Search for the cell housing the specified text and yield its (x, y) center coordinate. 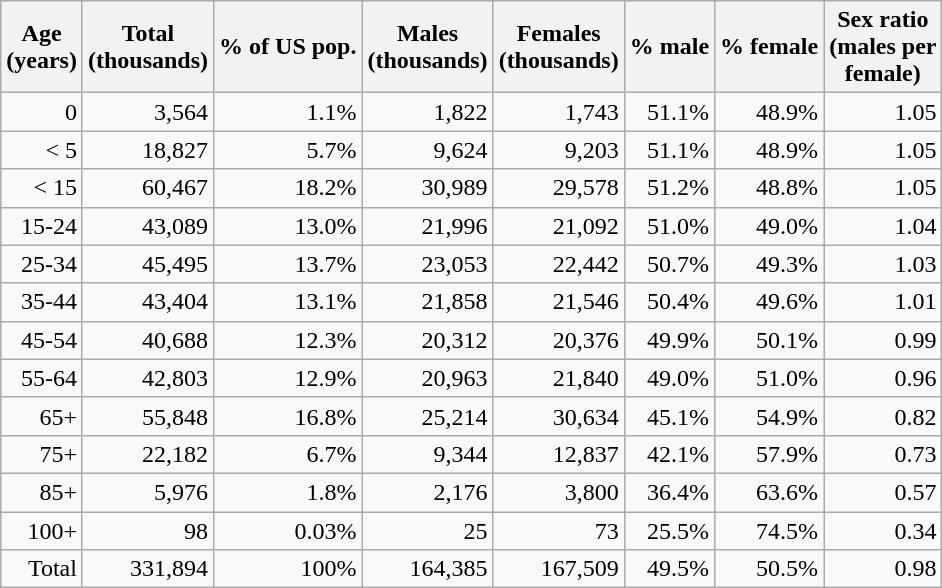
18,827 (148, 150)
13.1% (288, 302)
74.5% (770, 531)
51.2% (669, 188)
43,404 (148, 302)
42.1% (669, 454)
25,214 (428, 416)
54.9% (770, 416)
98 (148, 531)
1.01 (883, 302)
1,743 (558, 112)
25.5% (669, 531)
5.7% (288, 150)
100+ (42, 531)
331,894 (148, 569)
3,564 (148, 112)
85+ (42, 492)
50.7% (669, 264)
Total(thousands) (148, 47)
63.6% (770, 492)
75+ (42, 454)
36.4% (669, 492)
35-44 (42, 302)
0.73 (883, 454)
0.03% (288, 531)
43,089 (148, 226)
12.9% (288, 378)
< 15 (42, 188)
13.7% (288, 264)
Sex ratio(males perfemale) (883, 47)
45.1% (669, 416)
23,053 (428, 264)
1.04 (883, 226)
0.96 (883, 378)
0.82 (883, 416)
42,803 (148, 378)
% male (669, 47)
21,840 (558, 378)
3,800 (558, 492)
45,495 (148, 264)
29,578 (558, 188)
6.7% (288, 454)
0.99 (883, 340)
50.1% (770, 340)
13.0% (288, 226)
100% (288, 569)
% female (770, 47)
< 5 (42, 150)
30,989 (428, 188)
50.5% (770, 569)
9,624 (428, 150)
40,688 (148, 340)
21,546 (558, 302)
2,176 (428, 492)
21,092 (558, 226)
1.03 (883, 264)
1.1% (288, 112)
0.98 (883, 569)
16.8% (288, 416)
45-54 (42, 340)
12.3% (288, 340)
5,976 (148, 492)
50.4% (669, 302)
55-64 (42, 378)
164,385 (428, 569)
20,376 (558, 340)
0.34 (883, 531)
9,344 (428, 454)
Total (42, 569)
12,837 (558, 454)
49.5% (669, 569)
57.9% (770, 454)
20,963 (428, 378)
22,182 (148, 454)
49.3% (770, 264)
49.9% (669, 340)
55,848 (148, 416)
22,442 (558, 264)
Age(years) (42, 47)
21,996 (428, 226)
25 (428, 531)
Females(thousands) (558, 47)
9,203 (558, 150)
15-24 (42, 226)
30,634 (558, 416)
167,509 (558, 569)
% of US pop. (288, 47)
25-34 (42, 264)
21,858 (428, 302)
18.2% (288, 188)
60,467 (148, 188)
1.8% (288, 492)
Males(thousands) (428, 47)
65+ (42, 416)
0.57 (883, 492)
0 (42, 112)
20,312 (428, 340)
49.6% (770, 302)
1,822 (428, 112)
48.8% (770, 188)
73 (558, 531)
